Output the (x, y) coordinate of the center of the cell containing the given text.  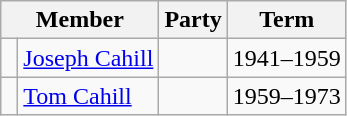
Tom Cahill (88, 96)
Joseph Cahill (88, 58)
Member (80, 20)
Term (286, 20)
Party (193, 20)
1941–1959 (286, 58)
1959–1973 (286, 96)
